Determine the [X, Y] coordinate at the center of the cell enclosing the given text.  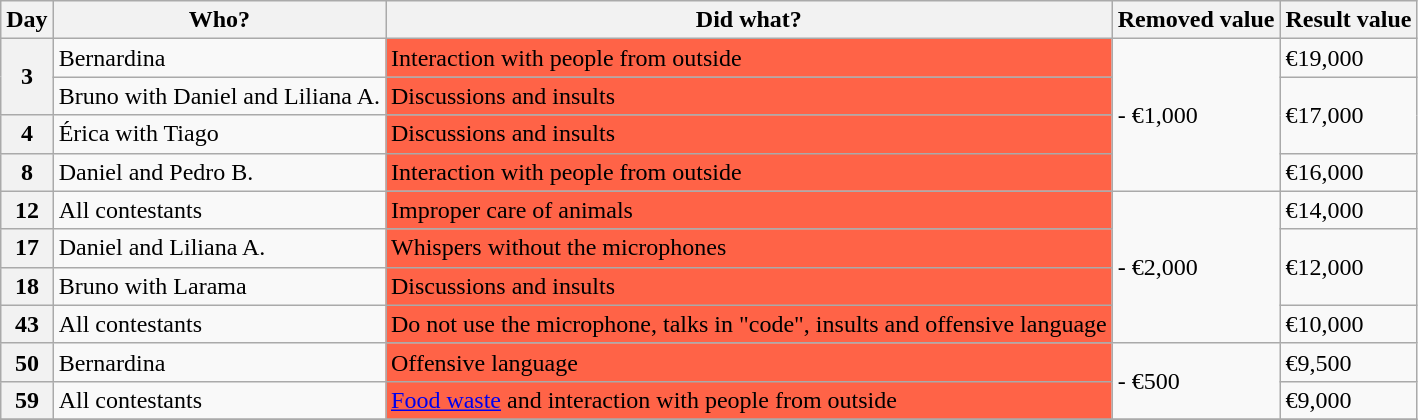
€10,000 [1348, 324]
- €1,000 [1196, 115]
- €500 [1196, 381]
Daniel and Pedro B. [219, 172]
Do not use the microphone, talks in "code", insults and offensive language [750, 324]
Whispers without the microphones [750, 248]
Removed value [1196, 20]
Érica with Tiago [219, 134]
€12,000 [1348, 267]
Who? [219, 20]
Bruno with Daniel and Liliana A. [219, 96]
59 [27, 400]
50 [27, 362]
Bruno with Larama [219, 286]
Daniel and Liliana A. [219, 248]
3 [27, 77]
12 [27, 210]
Food waste and interaction with people from outside [750, 400]
8 [27, 172]
Result value [1348, 20]
4 [27, 134]
€19,000 [1348, 58]
€14,000 [1348, 210]
Day [27, 20]
€9,500 [1348, 362]
€16,000 [1348, 172]
- €2,000 [1196, 267]
Improper care of animals [750, 210]
18 [27, 286]
€9,000 [1348, 400]
Offensive language [750, 362]
Did what? [750, 20]
17 [27, 248]
43 [27, 324]
€17,000 [1348, 115]
